Return the (X, Y) coordinate for the center point of the cell that contains the specified text.  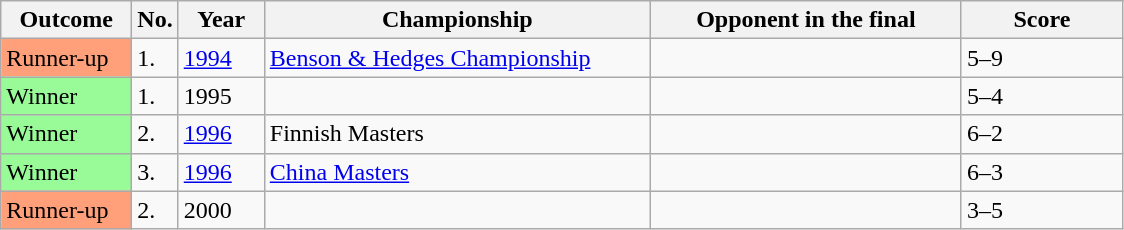
2000 (221, 210)
China Masters (457, 172)
5–4 (1042, 96)
6–3 (1042, 172)
No. (155, 20)
Benson & Hedges Championship (457, 58)
3–5 (1042, 210)
Championship (457, 20)
3. (155, 172)
Year (221, 20)
Score (1042, 20)
6–2 (1042, 134)
1994 (221, 58)
1995 (221, 96)
Opponent in the final (806, 20)
Finnish Masters (457, 134)
Outcome (66, 20)
5–9 (1042, 58)
